Scan for the cell matching the given text and deliver its (X, Y) coordinate at center. 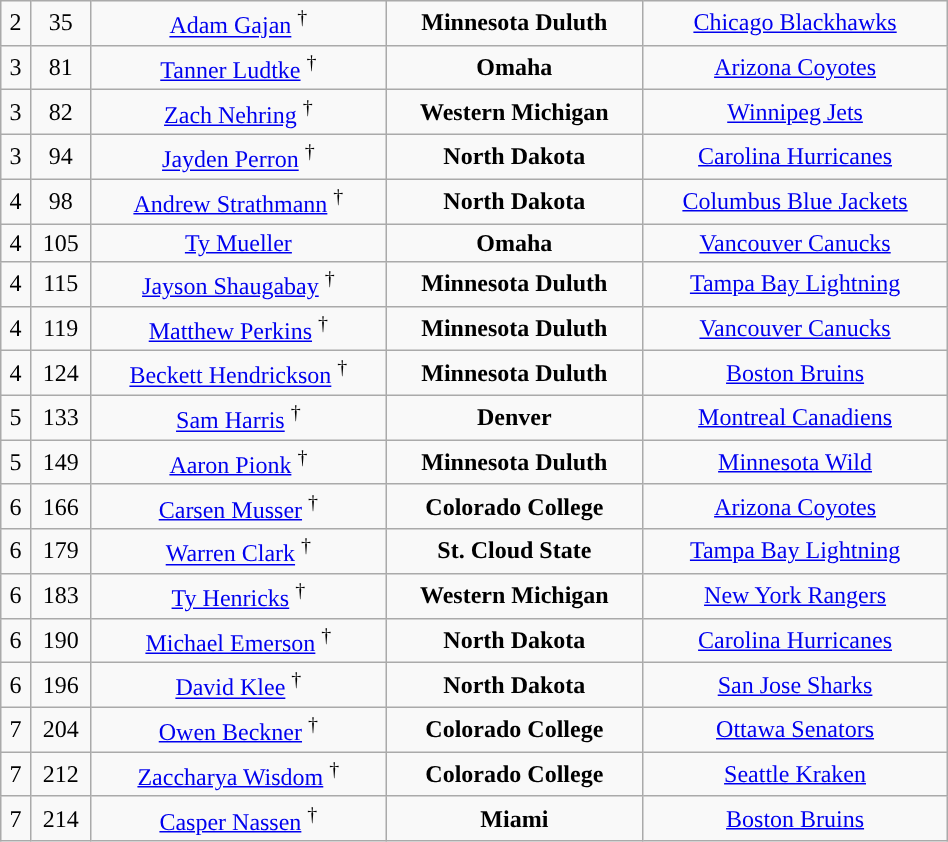
Sam Harris † (238, 418)
Miami (514, 818)
196 (60, 686)
Michael Emerson † (238, 640)
Aaron Pionk † (238, 462)
Warren Clark † (238, 552)
San Jose Sharks (795, 686)
179 (60, 552)
Jayson Shaugabay † (238, 284)
Winnipeg Jets (795, 112)
2 (16, 24)
119 (60, 328)
David Klee † (238, 686)
Tanner Ludtke † (238, 68)
81 (60, 68)
94 (60, 156)
Carsen Musser † (238, 506)
Columbus Blue Jackets (795, 202)
Zach Nehring † (238, 112)
Casper Nassen † (238, 818)
98 (60, 202)
Jayden Perron † (238, 156)
166 (60, 506)
115 (60, 284)
190 (60, 640)
Montreal Canadiens (795, 418)
214 (60, 818)
212 (60, 774)
Beckett Hendrickson † (238, 374)
105 (60, 243)
Ty Henricks † (238, 596)
183 (60, 596)
Ty Mueller (238, 243)
Andrew Strathmann † (238, 202)
35 (60, 24)
Ottawa Senators (795, 730)
Adam Gajan † (238, 24)
Zaccharya Wisdom † (238, 774)
Minnesota Wild (795, 462)
Matthew Perkins † (238, 328)
Owen Beckner † (238, 730)
204 (60, 730)
Seattle Kraken (795, 774)
82 (60, 112)
Denver (514, 418)
149 (60, 462)
New York Rangers (795, 596)
133 (60, 418)
124 (60, 374)
Chicago Blackhawks (795, 24)
St. Cloud State (514, 552)
